Provide the (X, Y) coordinate of the cell's center where the given text is located.  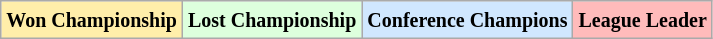
Lost Championship (272, 20)
Won Championship (92, 20)
Conference Champions (468, 20)
League Leader (642, 20)
